Pinpoint the cell where the given text exists, returning its (x, y) midpoint coordinate. 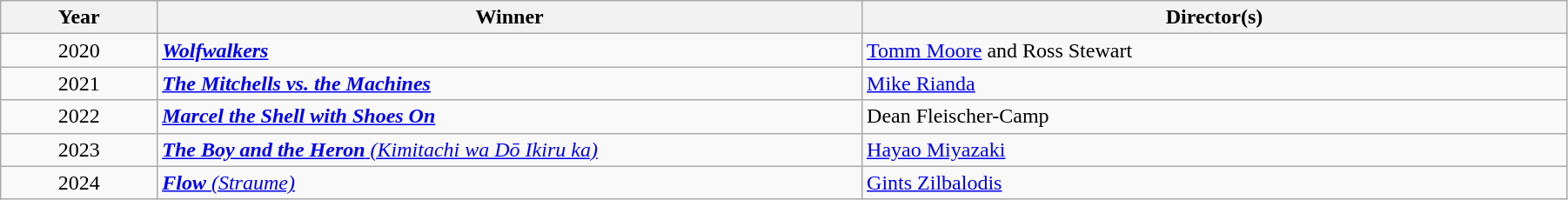
Director(s) (1215, 17)
Flow (Straume) (510, 183)
Winner (510, 17)
2024 (79, 183)
Tomm Moore and Ross Stewart (1215, 50)
2021 (79, 83)
2020 (79, 50)
Dean Fleischer-Camp (1215, 117)
Gints Zilbalodis (1215, 183)
The Mitchells vs. the Machines (510, 83)
2023 (79, 150)
Wolfwalkers (510, 50)
2022 (79, 117)
Year (79, 17)
The Boy and the Heron (Kimitachi wa Dō Ikiru ka) (510, 150)
Marcel the Shell with Shoes On (510, 117)
Mike Rianda (1215, 83)
Hayao Miyazaki (1215, 150)
